Determine the [X, Y] coordinate at the center of the cell enclosing the given text.  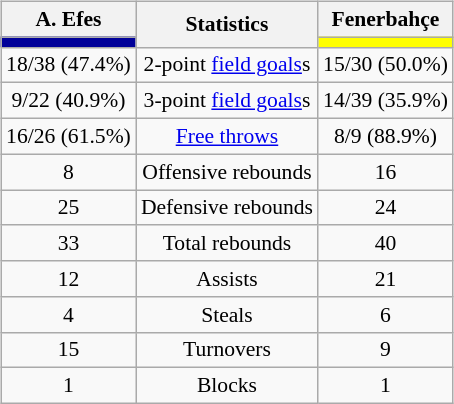
Offensive rebounds [227, 172]
40 [386, 243]
21 [386, 279]
8 [68, 172]
Defensive rebounds [227, 208]
Assists [227, 279]
4 [68, 314]
15 [68, 350]
Blocks [227, 386]
Free throws [227, 136]
Steals [227, 314]
25 [68, 208]
18/38 (47.4%) [68, 65]
Total rebounds [227, 243]
33 [68, 243]
9/22 (40.9%) [68, 101]
Turnovers [227, 350]
6 [386, 314]
3-point field goalss [227, 101]
A. Efes [68, 19]
2-point field goalss [227, 65]
9 [386, 350]
16/26 (61.5%) [68, 136]
15/30 (50.0%) [386, 65]
8/9 (88.9%) [386, 136]
Statistics [227, 24]
24 [386, 208]
16 [386, 172]
12 [68, 279]
14/39 (35.9%) [386, 101]
Fenerbahçe [386, 19]
